Return [x, y] of the center of cell containing provided text 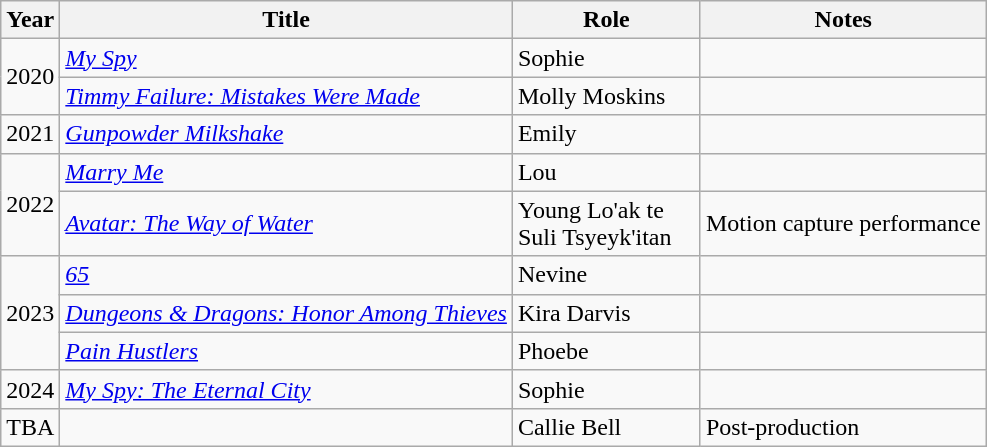
Title [286, 20]
65 [286, 275]
2024 [30, 389]
Avatar: The Way of Water [286, 224]
Lou [606, 172]
Marry Me [286, 172]
Role [606, 20]
Emily [606, 134]
2020 [30, 77]
Nevine [606, 275]
Dungeons & Dragons: Honor Among Thieves [286, 313]
TBA [30, 427]
Molly Moskins [606, 96]
Post-production [843, 427]
Pain Hustlers [286, 351]
Phoebe [606, 351]
Notes [843, 20]
Timmy Failure: Mistakes Were Made [286, 96]
Callie Bell [606, 427]
Kira Darvis [606, 313]
My Spy [286, 58]
2023 [30, 313]
Motion capture performance [843, 224]
My Spy: The Eternal City [286, 389]
2021 [30, 134]
Young Lo'ak te Suli Tsyeyk'itan [606, 224]
2022 [30, 204]
Year [30, 20]
Gunpowder Milkshake [286, 134]
